Identify which cell holds the provided text, then report its [x, y] central coordinate. 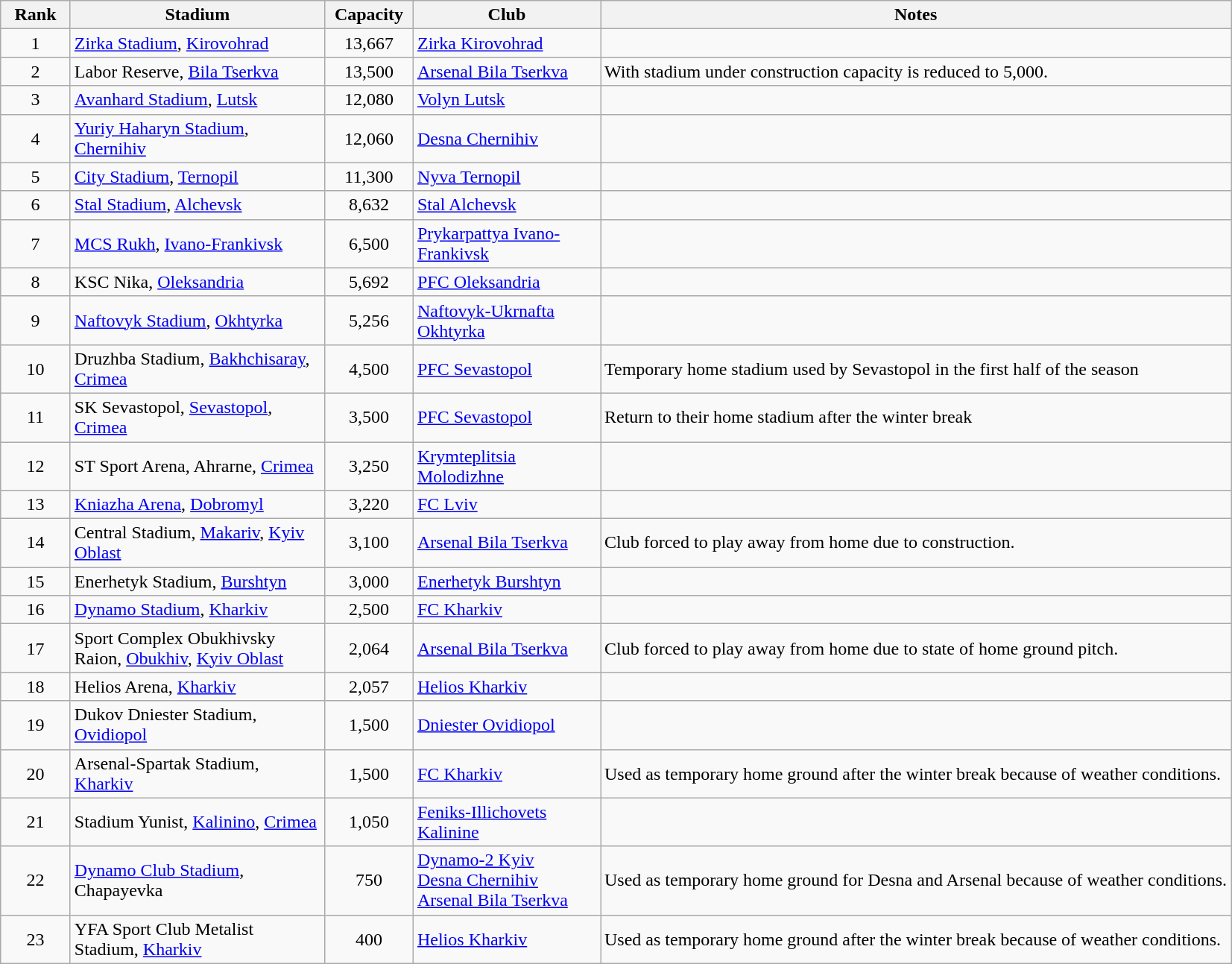
Avanhard Stadium, Lutsk [197, 100]
2,057 [368, 687]
Used as temporary home ground for Desna and Arsenal because of weather conditions. [916, 880]
7 [36, 243]
Stal Stadium, Alchevsk [197, 205]
Central Stadium, Makariv, Kyiv Oblast [197, 543]
Temporary home stadium used by Sevastopol in the first half of the season [916, 368]
Notes [916, 15]
4,500 [368, 368]
8,632 [368, 205]
5 [36, 177]
23 [36, 939]
Return to their home stadium after the winter break [916, 418]
Prykarpattya Ivano-Frankivsk [507, 243]
Labor Reserve, Bila Tserkva [197, 72]
Club [507, 15]
Arsenal-Spartak Stadium, Kharkiv [197, 774]
13 [36, 505]
11 [36, 418]
Druzhba Stadium, Bakhchisaray, Crimea [197, 368]
Stadium Yunist, Kalinino, Crimea [197, 822]
Enerhetyk Burshtyn [507, 582]
13,500 [368, 72]
13,667 [368, 43]
Nyva Ternopil [507, 177]
9 [36, 321]
12,060 [368, 139]
KSC Nika, Oleksandria [197, 282]
3 [36, 100]
11,300 [368, 177]
Naftovyk Stadium, Okhtyrka [197, 321]
3,000 [368, 582]
5,692 [368, 282]
18 [36, 687]
Club forced to play away from home due to state of home ground pitch. [916, 649]
Dynamo Club Stadium, Chapayevka [197, 880]
17 [36, 649]
FC Lviv [507, 505]
Club forced to play away from home due to construction. [916, 543]
400 [368, 939]
YFA Sport Club Metalist Stadium, Kharkiv [197, 939]
Zirka Stadium, Kirovohrad [197, 43]
6 [36, 205]
14 [36, 543]
Dynamo-2 KyivDesna ChernihivArsenal Bila Tserkva [507, 880]
21 [36, 822]
3,100 [368, 543]
3,250 [368, 465]
Dniester Ovidiopol [507, 725]
PFC Oleksandria [507, 282]
With stadium under construction capacity is reduced to 5,000. [916, 72]
20 [36, 774]
City Stadium, Ternopil [197, 177]
19 [36, 725]
1,050 [368, 822]
15 [36, 582]
Sport Complex Obukhivsky Raion, Obukhiv, Kyiv Oblast [197, 649]
1 [36, 43]
12 [36, 465]
2,500 [368, 610]
3,500 [368, 418]
Krymteplitsia Molodizhne [507, 465]
Desna Chernihiv [507, 139]
ST Sport Arena, Ahrarne, Crimea [197, 465]
Kniazha Arena, Dobromyl [197, 505]
6,500 [368, 243]
Stadium [197, 15]
12,080 [368, 100]
Capacity [368, 15]
Dynamo Stadium, Kharkiv [197, 610]
4 [36, 139]
8 [36, 282]
Rank [36, 15]
Naftovyk-Ukrnafta Okhtyrka [507, 321]
Volyn Lutsk [507, 100]
2 [36, 72]
Enerhetyk Stadium, Burshtyn [197, 582]
Dukov Dniester Stadium, Ovidiopol [197, 725]
750 [368, 880]
22 [36, 880]
16 [36, 610]
Yuriy Haharyn Stadium, Chernihiv [197, 139]
Feniks-Illichovets Kalinine [507, 822]
3,220 [368, 505]
2,064 [368, 649]
10 [36, 368]
Helios Arena, Kharkiv [197, 687]
5,256 [368, 321]
MCS Rukh, Ivano-Frankivsk [197, 243]
Zirka Kirovohrad [507, 43]
Stal Alchevsk [507, 205]
SK Sevastopol, Sevastopol, Crimea [197, 418]
